Find where the given text appears and provide that cell's center as [x, y] coordinate. 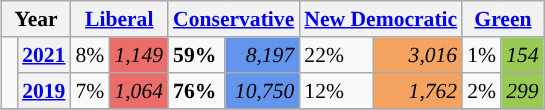
1,064 [138, 91]
Green [502, 19]
2019 [44, 91]
154 [522, 55]
New Democratic [380, 19]
2% [482, 91]
22% [336, 55]
10,750 [262, 91]
Conservative [234, 19]
7% [90, 91]
Year [36, 19]
2021 [44, 55]
1,762 [418, 91]
8,197 [262, 55]
12% [336, 91]
59% [196, 55]
8% [90, 55]
299 [522, 91]
1% [482, 55]
Liberal [119, 19]
3,016 [418, 55]
76% [196, 91]
1,149 [138, 55]
